For the text-containing cell, return its midpoint in (x, y) coordinate format. 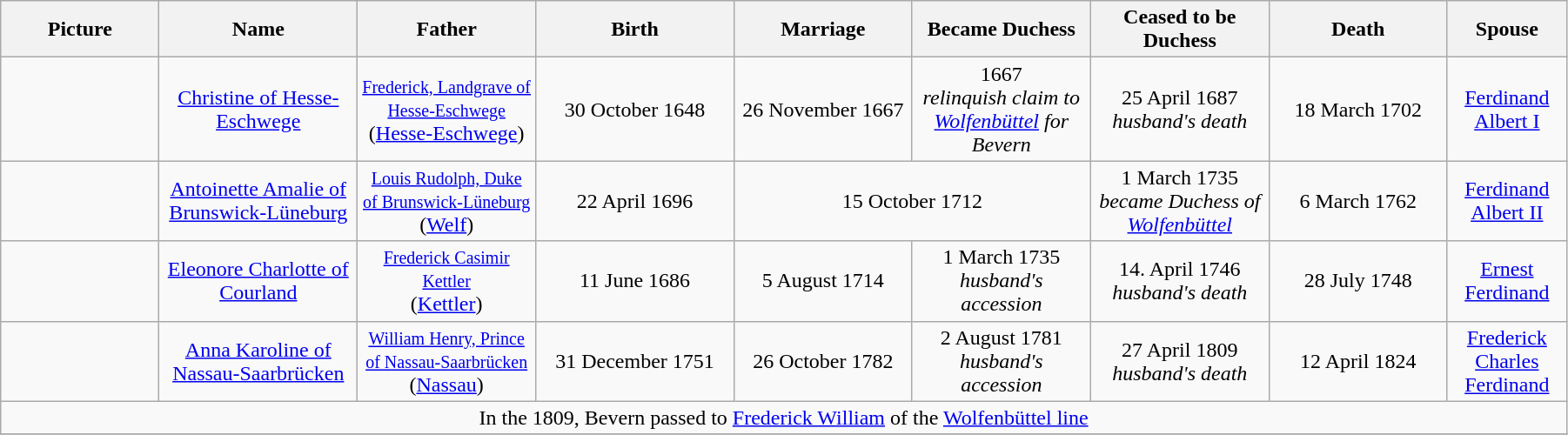
28 July 1748 (1357, 281)
Picture (80, 30)
Louis Rudolph, Duke of Brunswick-Lüneburg(Welf) (447, 201)
Ferdinand Albert II (1507, 201)
5 August 1714 (823, 281)
18 March 1702 (1357, 110)
Frederick, Landgrave of Hesse-Eschwege(Hesse-Eschwege) (447, 110)
1 March 1735became Duchess of Wolfenbüttel (1180, 201)
2 August 1781husband's accession (1001, 361)
Spouse (1507, 30)
Frederick Casimir Kettler(Kettler) (447, 281)
31 December 1751 (635, 361)
15 October 1712 (912, 201)
Birth (635, 30)
25 April 1687husband's death (1180, 110)
27 April 1809husband's death (1180, 361)
Christine of Hesse-Eschwege (258, 110)
Became Duchess (1001, 30)
12 April 1824 (1357, 361)
Antoinette Amalie of Brunswick-Lüneburg (258, 201)
14. April 1746husband's death (1180, 281)
6 March 1762 (1357, 201)
Death (1357, 30)
26 October 1782 (823, 361)
1 March 1735husband's accession (1001, 281)
In the 1809, Bevern passed to Frederick William of the Wolfenbüttel line (784, 418)
30 October 1648 (635, 110)
William Henry, Prince of Nassau-Saarbrücken(Nassau) (447, 361)
Father (447, 30)
11 June 1686 (635, 281)
Frederick Charles Ferdinand (1507, 361)
22 April 1696 (635, 201)
Name (258, 30)
Anna Karoline of Nassau-Saarbrücken (258, 361)
Ceased to be Duchess (1180, 30)
1667relinquish claim to Wolfenbüttel for Bevern (1001, 110)
26 November 1667 (823, 110)
Ferdinand Albert I (1507, 110)
Marriage (823, 30)
Ernest Ferdinand (1507, 281)
Eleonore Charlotte of Courland (258, 281)
